Scan for the cell matching the given text and deliver its [x, y] coordinate at center. 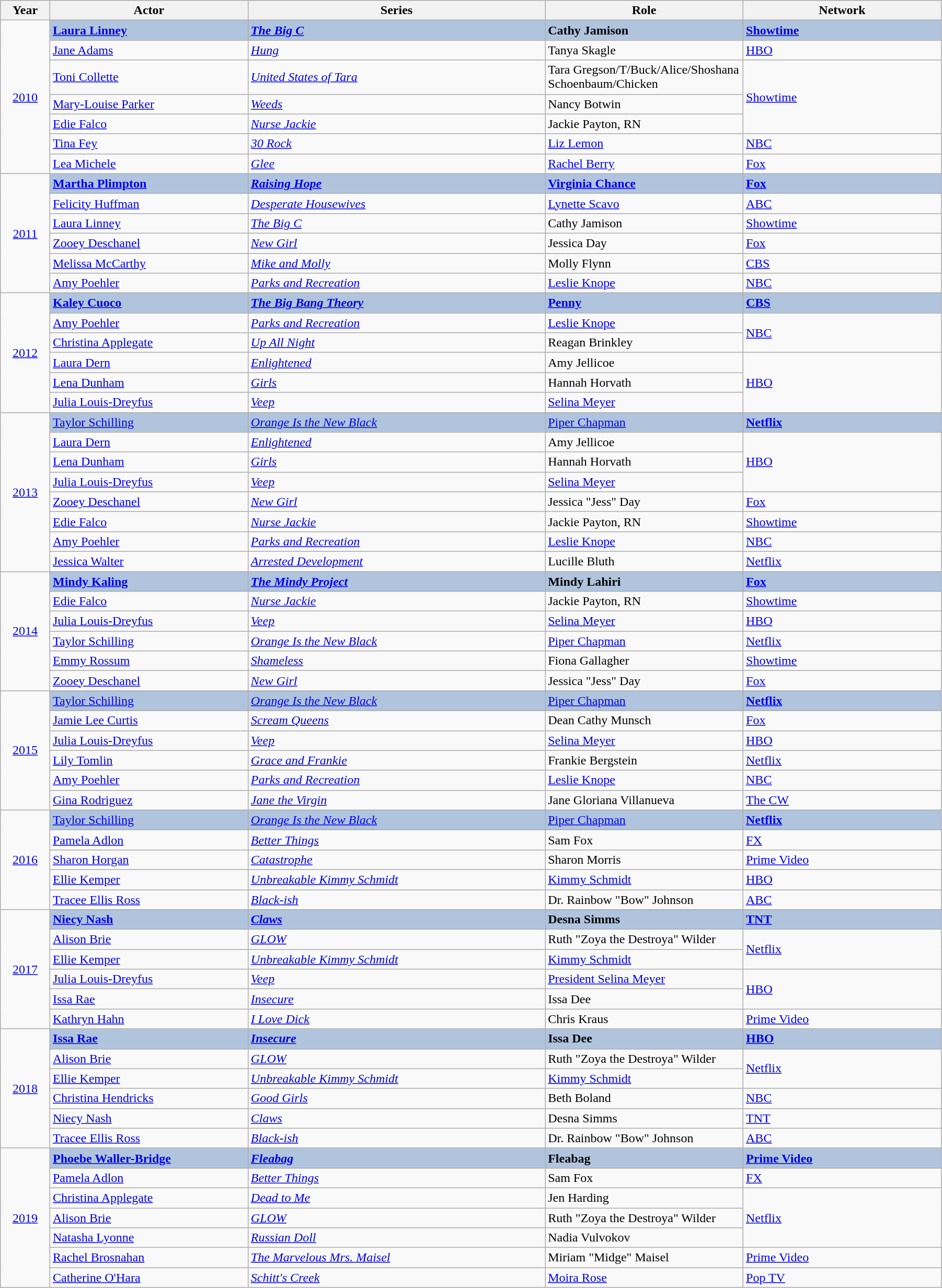
30 Rock [396, 144]
Series [396, 10]
Pop TV [843, 1278]
2015 [25, 750]
Kathryn Hahn [148, 1019]
I Love Dick [396, 1019]
Mike and Molly [396, 263]
Nancy Botwin [644, 104]
2011 [25, 233]
Grace and Frankie [396, 760]
Raising Hope [396, 183]
Lucille Bluth [644, 561]
Frankie Bergstein [644, 760]
Miriam "Midge" Maisel [644, 1258]
Russian Doll [396, 1238]
Jane Adams [148, 50]
The CW [843, 800]
Rachel Berry [644, 164]
Chris Kraus [644, 1019]
2017 [25, 969]
Gina Rodriguez [148, 800]
Virginia Chance [644, 183]
Role [644, 10]
Kaley Cuoco [148, 303]
Glee [396, 164]
Jen Harding [644, 1198]
Sharon Morris [644, 860]
Moira Rose [644, 1278]
Mary-Louise Parker [148, 104]
Emmy Rossum [148, 661]
Mindy Lahiri [644, 582]
Liz Lemon [644, 144]
Catherine O'Hara [148, 1278]
Actor [148, 10]
2014 [25, 631]
Arrested Development [396, 561]
Tina Fey [148, 144]
United States of Tara [396, 77]
Dead to Me [396, 1198]
Sharon Horgan [148, 860]
Dean Cathy Munsch [644, 721]
2010 [25, 97]
Up All Night [396, 343]
2019 [25, 1217]
Shameless [396, 661]
Weeds [396, 104]
Desperate Housewives [396, 203]
President Selina Meyer [644, 979]
The Marvelous Mrs. Maisel [396, 1258]
Felicity Huffman [148, 203]
Martha Plimpton [148, 183]
Schitt's Creek [396, 1278]
2013 [25, 492]
Tanya Skagle [644, 50]
Beth Boland [644, 1098]
Fiona Gallagher [644, 661]
Jane Gloriana Villanueva [644, 800]
Phoebe Waller-Bridge [148, 1158]
Jessica Day [644, 243]
Mindy Kaling [148, 582]
Good Girls [396, 1098]
Natasha Lyonne [148, 1238]
Molly Flynn [644, 263]
Hung [396, 50]
The Mindy Project [396, 582]
Melissa McCarthy [148, 263]
Network [843, 10]
Jessica Walter [148, 561]
Tara Gregson/T/Buck/Alice/Shoshana Schoenbaum/Chicken [644, 77]
Reagan Brinkley [644, 343]
Rachel Brosnahan [148, 1258]
Penny [644, 303]
Lily Tomlin [148, 760]
Jamie Lee Curtis [148, 721]
Lea Michele [148, 164]
Lynette Scavo [644, 203]
Jane the Virgin [396, 800]
2018 [25, 1088]
Nadia Vulvokov [644, 1238]
Year [25, 10]
Toni Collette [148, 77]
Catastrophe [396, 860]
Christina Hendricks [148, 1098]
Scream Queens [396, 721]
2012 [25, 353]
2016 [25, 860]
The Big Bang Theory [396, 303]
